Scan for the cell matching the given text and deliver its (x, y) coordinate at center. 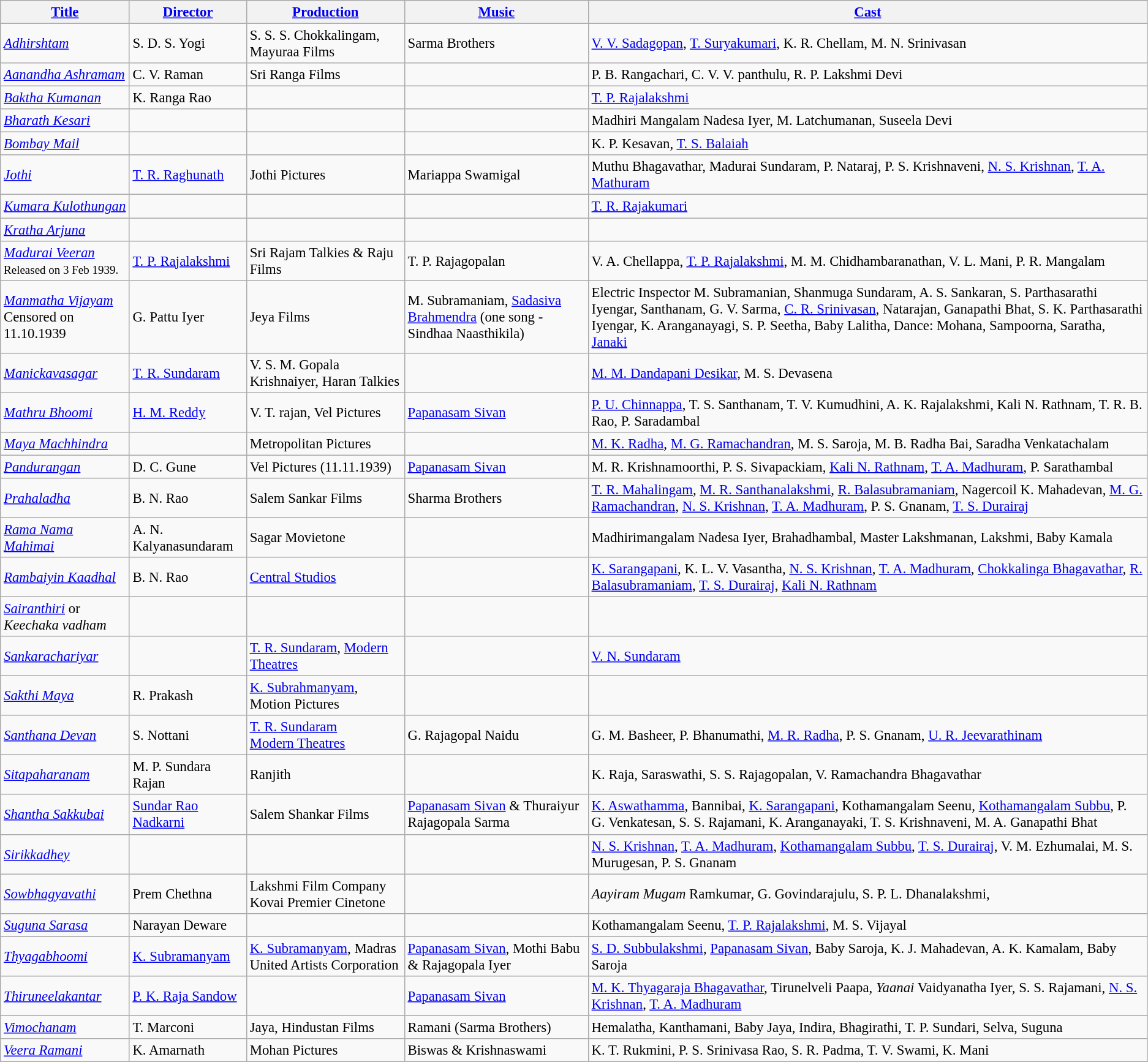
K. Amarnath (187, 1050)
Jeya Films (325, 317)
Sirikkadhey (65, 854)
Madurai VeeranReleased on 3 Feb 1939. (65, 261)
M. M. Dandapani Desikar, M. S. Devasena (867, 372)
S. Nottani (187, 735)
N. S. Krishnan, T. A. Madhuram, Kothamangalam Subbu, T. S. Durairaj, V. M. Ezhumalai, M. S. Murugesan, P. S. Gnanam (867, 854)
Muthu Bhagavathar, Madurai Sundaram, P. Nataraj, P. S. Krishnaveni, N. S. Krishnan, T. A. Mathuram (867, 175)
S. D. Subbulakshmi, Papanasam Sivan, Baby Saroja, K. J. Mahadevan, A. K. Kamalam, Baby Saroja (867, 957)
Sitapaharanam (65, 775)
Adhirshtam (65, 44)
G. M. Basheer, P. Bhanumathi, M. R. Radha, P. S. Gnanam, U. R. Jeevarathinam (867, 735)
R. Prakash (187, 696)
V. N. Sundaram (867, 657)
Vimochanam (65, 1027)
Bharath Kesari (65, 121)
Papanasam Sivan, Mothi Babu & Rajagopala Iyer (496, 957)
Mathru Bhoomi (65, 413)
S. S. S. Chokkalingam, Mayuraa Films (325, 44)
Production (325, 12)
Sankarachariyar (65, 657)
M. P. Sundara Rajan (187, 775)
Cast (867, 12)
M. R. Krishnamoorthi, P. S. Sivapackiam, Kali N. Rathnam, T. A. Madhuram, P. Sarathambal (867, 467)
T. R. Sundaram, Modern Theatres (325, 657)
M. Subramaniam, Sadasiva Brahmendra (one song - Sindhaa Naasthikila) (496, 317)
K. Subramanyam, Madras United Artists Corporation (325, 957)
T. P. Rajagopalan (496, 261)
Maya Machhindra (65, 444)
T. R. Rajakumari (867, 206)
Rambaiyin Kaadhal (65, 577)
K. T. Rukmini, P. S. Srinivasa Rao, S. R. Padma, T. V. Swami, K. Mani (867, 1050)
Madhiri Mangalam Nadesa Iyer, M. Latchumanan, Suseela Devi (867, 121)
Sundar Rao Nadkarni (187, 815)
V. V. Sadagopan, T. Suryakumari, K. R. Chellam, M. N. Srinivasan (867, 44)
Salem Shankar Films (325, 815)
M. K. Radha, M. G. Ramachandran, M. S. Saroja, M. B. Radha Bai, Saradha Venkatachalam (867, 444)
P. B. Rangachari, C. V. V. panthulu, R. P. Lakshmi Devi (867, 75)
Sowbhagyavathi (65, 894)
Baktha Kumanan (65, 98)
K. Subrahmanyam, Motion Pictures (325, 696)
Aayiram Mugam Ramkumar, G. Govindarajulu, S. P. L. Dhanalakshmi, (867, 894)
Mariappa Swamigal (496, 175)
Sairanthiri or Keechaka vadham (65, 617)
Music (496, 12)
G. Rajagopal Naidu (496, 735)
Jaya, Hindustan Films (325, 1027)
V. S. M. Gopala Krishnaiyer, Haran Talkies (325, 372)
Santhana Devan (65, 735)
P. K. Raja Sandow (187, 996)
Sagar Movietone (325, 538)
Manickavasagar (65, 372)
D. C. Gune (187, 467)
Sakthi Maya (65, 696)
Sarma Brothers (496, 44)
Papanasam Sivan & Thuraiyur Rajagopala Sarma (496, 815)
Biswas & Krishnaswami (496, 1050)
Kumara Kulothungan (65, 206)
P. U. Chinnappa, T. S. Santhanam, T. V. Kumudhini, A. K. Rajalakshmi, Kali N. Rathnam, T. R. B. Rao, P. Saradambal (867, 413)
Mohan Pictures (325, 1050)
Madhirimangalam Nadesa Iyer, Brahadhambal, Master Lakshmanan, Lakshmi, Baby Kamala (867, 538)
Sharma Brothers (496, 499)
Shantha Sakkubai (65, 815)
Title (65, 12)
Sri Ranga Films (325, 75)
S. D. S. Yogi (187, 44)
Metropolitan Pictures (325, 444)
Central Studios (325, 577)
T. Marconi (187, 1027)
Vel Pictures (11.11.1939) (325, 467)
Manmatha VijayamCensored on 11.10.1939 (65, 317)
K. Sarangapani, K. L. V. Vasantha, N. S. Krishnan, T. A. Madhuram, Chokkalinga Bhagavathar, R. Balasubramaniam, T. S. Durairaj, Kali N. Rathnam (867, 577)
Veera Ramani (65, 1050)
Aanandha Ashramam (65, 75)
Director (187, 12)
Rama Nama Mahimai (65, 538)
Prem Chethna (187, 894)
M. K. Thyagaraja Bhagavathar, Tirunelveli Paapa, Yaanai Vaidyanatha Iyer, S. S. Rajamani, N. S. Krishnan, T. A. Madhuram (867, 996)
Ramani (Sarma Brothers) (496, 1027)
Jothi (65, 175)
Bombay Mail (65, 144)
K. Subramanyam (187, 957)
Sri Rajam Talkies & Raju Films (325, 261)
H. M. Reddy (187, 413)
T. R. Sundaram (187, 372)
Suguna Sarasa (65, 925)
T. R. SundaramModern Theatres (325, 735)
T. R. Raghunath (187, 175)
Hemalatha, Kanthamani, Baby Jaya, Indira, Bhagirathi, T. P. Sundari, Selva, Suguna (867, 1027)
Pandurangan (65, 467)
Lakshmi Film CompanyKovai Premier Cinetone (325, 894)
Thyagabhoomi (65, 957)
Kothamangalam Seenu, T. P. Rajalakshmi, M. S. Vijayal (867, 925)
V. A. Chellappa, T. P. Rajalakshmi, M. M. Chidhambaranathan, V. L. Mani, P. R. Mangalam (867, 261)
Salem Sankar Films (325, 499)
A. N. Kalyanasundaram (187, 538)
V. T. rajan, Vel Pictures (325, 413)
Jothi Pictures (325, 175)
Ranjith (325, 775)
Kratha Arjuna (65, 230)
Thiruneelakantar (65, 996)
Narayan Deware (187, 925)
C. V. Raman (187, 75)
Prahaladha (65, 499)
K. P. Kesavan, T. S. Balaiah (867, 144)
G. Pattu Iyer (187, 317)
K. Ranga Rao (187, 98)
K. Raja, Saraswathi, S. S. Rajagopalan, V. Ramachandra Bhagavathar (867, 775)
